Find where the given text appears and provide that cell's center as [x, y] coordinate. 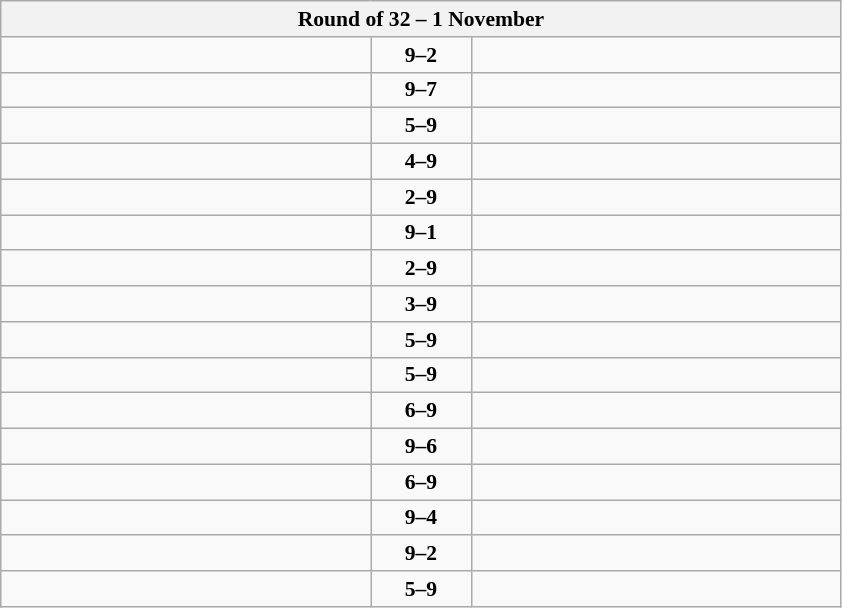
9–1 [421, 233]
4–9 [421, 162]
9–7 [421, 90]
9–6 [421, 447]
Round of 32 – 1 November [421, 19]
3–9 [421, 304]
9–4 [421, 518]
